Capture the cell that displays the provided text and extract its (x, y) central coordinate. 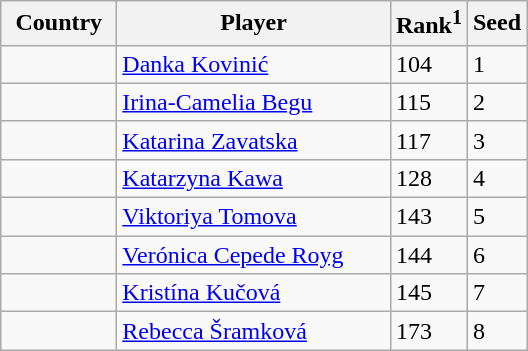
Rank1 (428, 24)
5 (496, 217)
6 (496, 255)
145 (428, 293)
Katarzyna Kawa (254, 178)
117 (428, 140)
8 (496, 331)
Player (254, 24)
Seed (496, 24)
144 (428, 255)
1 (496, 64)
3 (496, 140)
Kristína Kučová (254, 293)
173 (428, 331)
Irina-Camelia Begu (254, 102)
143 (428, 217)
Rebecca Šramková (254, 331)
128 (428, 178)
Country (59, 24)
104 (428, 64)
Verónica Cepede Royg (254, 255)
Viktoriya Tomova (254, 217)
115 (428, 102)
2 (496, 102)
Danka Kovinić (254, 64)
7 (496, 293)
4 (496, 178)
Katarina Zavatska (254, 140)
